Capture the cell that displays the provided text and extract its [x, y] central coordinate. 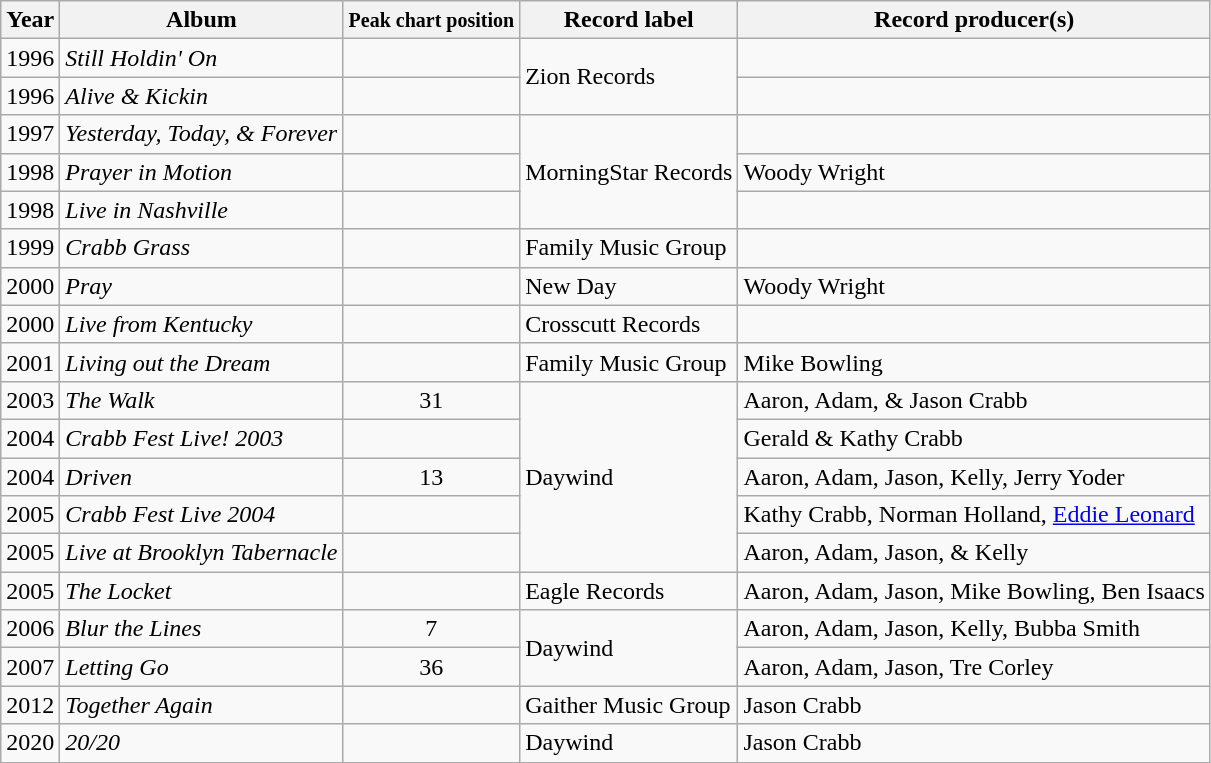
Crabb Fest Live 2004 [202, 515]
2003 [30, 400]
Prayer in Motion [202, 172]
Aaron, Adam, Jason, Tre Corley [974, 667]
New Day [629, 286]
MorningStar Records [629, 172]
1999 [30, 248]
Mike Bowling [974, 362]
13 [432, 477]
Still Holdin' On [202, 58]
36 [432, 667]
1997 [30, 134]
The Locket [202, 591]
Crabb Fest Live! 2003 [202, 438]
20/20 [202, 743]
Album [202, 20]
Crosscutt Records [629, 324]
Zion Records [629, 77]
31 [432, 400]
The Walk [202, 400]
Living out the Dream [202, 362]
2007 [30, 667]
Yesterday, Today, & Forever [202, 134]
Aaron, Adam, Jason, Mike Bowling, Ben Isaacs [974, 591]
2020 [30, 743]
Driven [202, 477]
Alive & Kickin [202, 96]
Peak chart position [432, 20]
Year [30, 20]
Together Again [202, 705]
Pray [202, 286]
2012 [30, 705]
Live from Kentucky [202, 324]
Live at Brooklyn Tabernacle [202, 553]
Crabb Grass [202, 248]
Aaron, Adam, Jason, & Kelly [974, 553]
Record label [629, 20]
7 [432, 629]
Letting Go [202, 667]
Eagle Records [629, 591]
2001 [30, 362]
Blur the Lines [202, 629]
Record producer(s) [974, 20]
2006 [30, 629]
Aaron, Adam, Jason, Kelly, Jerry Yoder [974, 477]
Gaither Music Group [629, 705]
Live in Nashville [202, 210]
Gerald & Kathy Crabb [974, 438]
Aaron, Adam, & Jason Crabb [974, 400]
Aaron, Adam, Jason, Kelly, Bubba Smith [974, 629]
Kathy Crabb, Norman Holland, Eddie Leonard [974, 515]
